Capture the cell that displays the provided text and extract its (x, y) central coordinate. 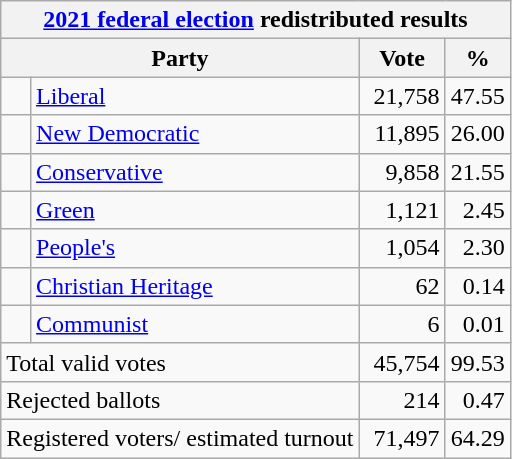
0.14 (478, 286)
21,758 (402, 96)
Registered voters/ estimated turnout (180, 438)
26.00 (478, 134)
Christian Heritage (195, 286)
71,497 (402, 438)
Party (180, 58)
6 (402, 324)
0.47 (478, 400)
1,121 (402, 210)
Total valid votes (180, 362)
21.55 (478, 172)
11,895 (402, 134)
Green (195, 210)
Conservative (195, 172)
47.55 (478, 96)
9,858 (402, 172)
2.30 (478, 248)
New Democratic (195, 134)
62 (402, 286)
1,054 (402, 248)
People's (195, 248)
214 (402, 400)
Rejected ballots (180, 400)
Vote (402, 58)
Liberal (195, 96)
2.45 (478, 210)
45,754 (402, 362)
Communist (195, 324)
0.01 (478, 324)
64.29 (478, 438)
% (478, 58)
99.53 (478, 362)
2021 federal election redistributed results (256, 20)
